Capture the cell that displays the provided text and extract its [X, Y] central coordinate. 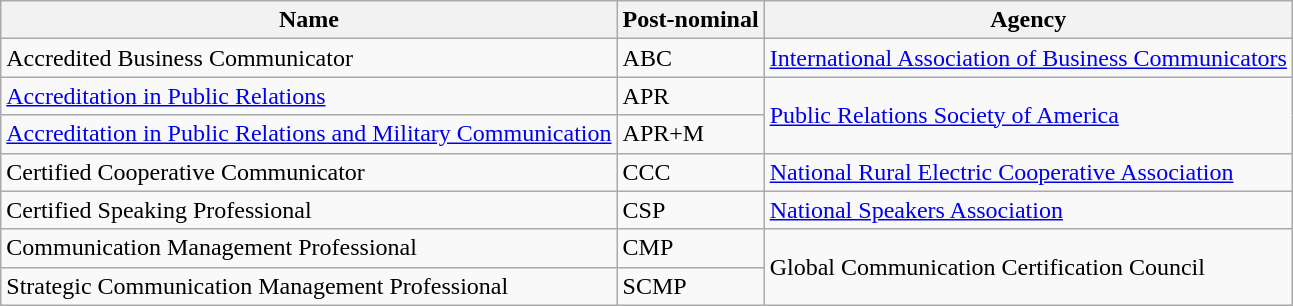
APR [690, 96]
CMP [690, 248]
ABC [690, 58]
CSP [690, 210]
APR+M [690, 134]
SCMP [690, 286]
CCC [690, 172]
Agency [1028, 20]
Certified Cooperative Communicator [309, 172]
Accreditation in Public Relations and Military Communication [309, 134]
Global Communication Certification Council [1028, 267]
Name [309, 20]
Communication Management Professional [309, 248]
Accreditation in Public Relations [309, 96]
National Rural Electric Cooperative Association [1028, 172]
Certified Speaking Professional [309, 210]
International Association of Business Communicators [1028, 58]
National Speakers Association [1028, 210]
Post-nominal [690, 20]
Strategic Communication Management Professional [309, 286]
Accredited Business Communicator [309, 58]
Public Relations Society of America [1028, 115]
